Return the (x, y) coordinate for the center point of the cell that contains the specified text.  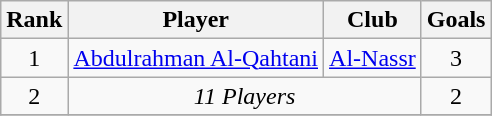
Player (196, 20)
Abdulrahman Al-Qahtani (196, 58)
Goals (456, 20)
Al-Nassr (373, 58)
11 Players (244, 96)
Club (373, 20)
1 (34, 58)
Rank (34, 20)
3 (456, 58)
